Determine the (x, y) coordinate at the center of the cell enclosing the given text.  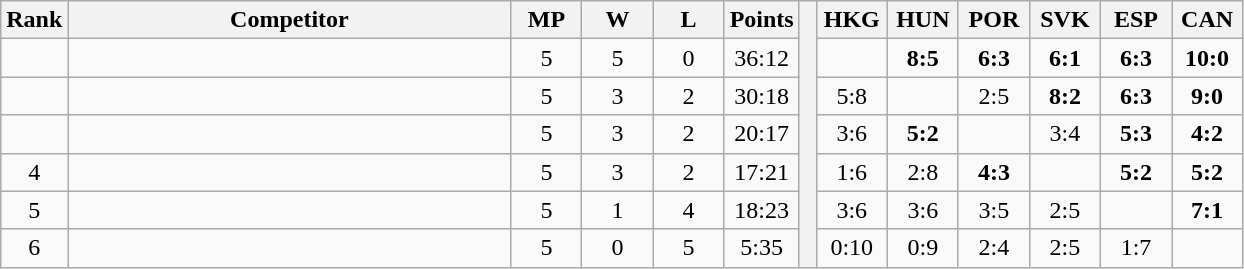
MP (546, 20)
17:21 (762, 172)
9:0 (1208, 96)
3:4 (1064, 134)
1:6 (852, 172)
1 (618, 210)
2:8 (922, 172)
Competitor (290, 20)
HUN (922, 20)
3:5 (994, 210)
1:7 (1136, 248)
2:4 (994, 248)
6 (34, 248)
5:8 (852, 96)
10:0 (1208, 58)
7:1 (1208, 210)
Points (762, 20)
Rank (34, 20)
18:23 (762, 210)
HKG (852, 20)
0:10 (852, 248)
4:3 (994, 172)
5:3 (1136, 134)
ESP (1136, 20)
36:12 (762, 58)
L (688, 20)
6:1 (1064, 58)
8:5 (922, 58)
CAN (1208, 20)
20:17 (762, 134)
5:35 (762, 248)
W (618, 20)
SVK (1064, 20)
POR (994, 20)
8:2 (1064, 96)
0:9 (922, 248)
4:2 (1208, 134)
30:18 (762, 96)
